Output the [x, y] coordinate of the center of the cell containing the given text.  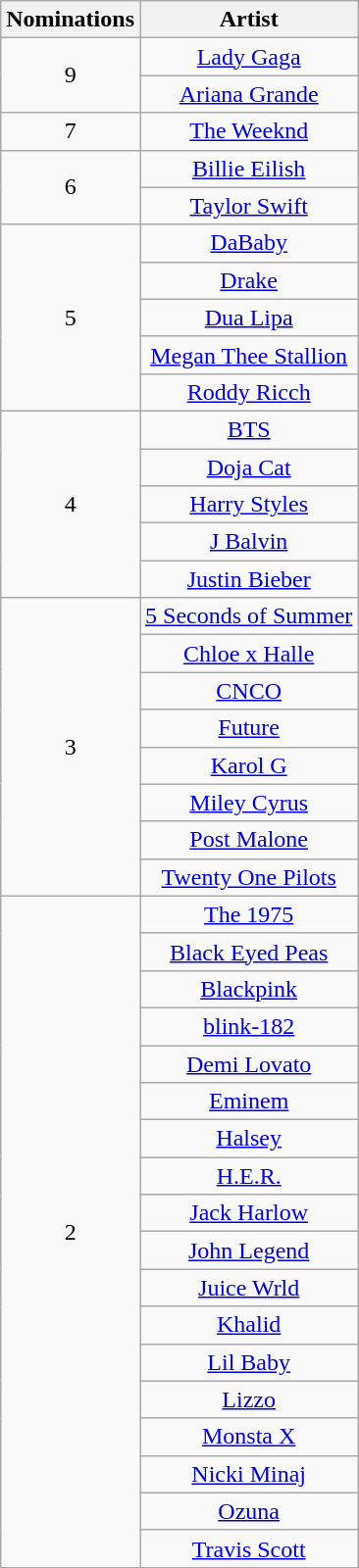
Chloe x Halle [248, 654]
Nominations [71, 20]
Roddy Ricch [248, 392]
H.E.R. [248, 1176]
Lil Baby [248, 1362]
Travis Scott [248, 1548]
5 [71, 318]
Karol G [248, 765]
Monsta X [248, 1437]
Nicki Minaj [248, 1474]
3 [71, 747]
Twenty One Pilots [248, 877]
Juice Wrld [248, 1288]
Dua Lipa [248, 318]
BTS [248, 429]
6 [71, 187]
Artist [248, 20]
Demi Lovato [248, 1063]
Blackpink [248, 989]
Drake [248, 280]
Harry Styles [248, 505]
Megan Thee Stallion [248, 355]
Ozuna [248, 1511]
Jack Harlow [248, 1213]
Ariana Grande [248, 94]
The Weeknd [248, 131]
CNCO [248, 691]
5 Seconds of Summer [248, 616]
Khalid [248, 1325]
4 [71, 504]
J Balvin [248, 542]
Billie Eilish [248, 169]
DaBaby [248, 243]
Post Malone [248, 840]
The 1975 [248, 914]
Halsey [248, 1139]
Taylor Swift [248, 206]
2 [71, 1231]
John Legend [248, 1250]
Miley Cyrus [248, 803]
Future [248, 728]
Doja Cat [248, 467]
7 [71, 131]
Justin Bieber [248, 579]
9 [71, 75]
Black Eyed Peas [248, 952]
Lizzo [248, 1399]
Lady Gaga [248, 57]
blink-182 [248, 1026]
Eminem [248, 1102]
